For the text-containing cell, return its midpoint in [x, y] coordinate format. 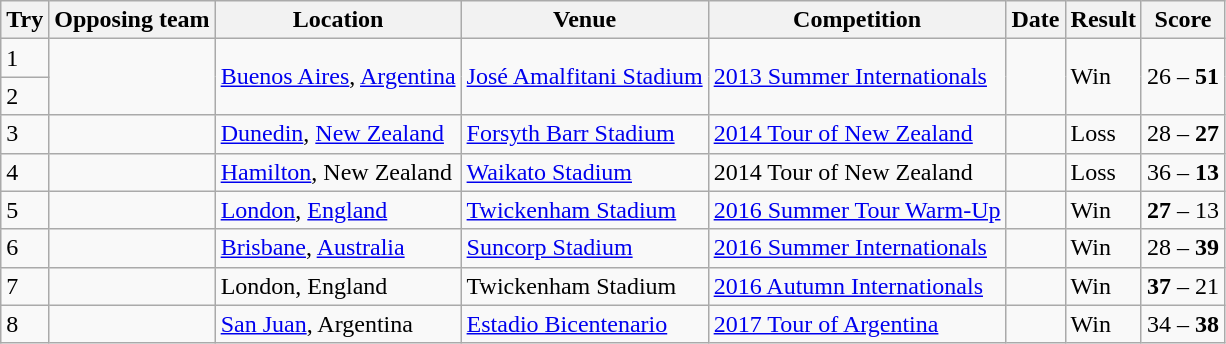
7 [25, 286]
Estadio Bicentenario [584, 324]
36 – 13 [1182, 172]
Brisbane, Australia [338, 248]
6 [25, 248]
2 [25, 96]
28 – 27 [1182, 134]
Opposing team [132, 20]
Dunedin, New Zealand [338, 134]
2016 Autumn Internationals [857, 286]
5 [25, 210]
2013 Summer Internationals [857, 77]
Score [1182, 20]
8 [25, 324]
Venue [584, 20]
26 – 51 [1182, 77]
Competition [857, 20]
2016 Summer Tour Warm-Up [857, 210]
Try [25, 20]
3 [25, 134]
Suncorp Stadium [584, 248]
Date [1036, 20]
34 – 38 [1182, 324]
37 – 21 [1182, 286]
San Juan, Argentina [338, 324]
Buenos Aires, Argentina [338, 77]
Waikato Stadium [584, 172]
José Amalfitani Stadium [584, 77]
Hamilton, New Zealand [338, 172]
28 – 39 [1182, 248]
Forsyth Barr Stadium [584, 134]
2017 Tour of Argentina [857, 324]
27 – 13 [1182, 210]
4 [25, 172]
Location [338, 20]
Result [1103, 20]
1 [25, 58]
2016 Summer Internationals [857, 248]
